Provide the (X, Y) coordinate of the cell's center where the given text is located.  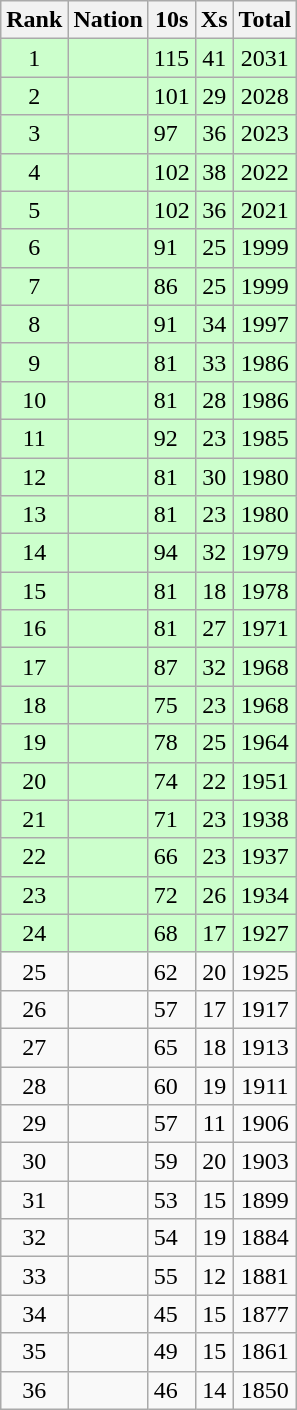
3 (34, 134)
1 (34, 58)
49 (172, 1352)
Nation (108, 20)
1861 (265, 1352)
101 (172, 96)
38 (214, 172)
2021 (265, 210)
78 (172, 743)
1917 (265, 1009)
1850 (265, 1390)
2 (34, 96)
62 (172, 971)
10s (172, 20)
13 (34, 515)
31 (34, 1200)
46 (172, 1390)
5 (34, 210)
7 (34, 286)
2023 (265, 134)
2031 (265, 58)
21 (34, 819)
1913 (265, 1047)
1906 (265, 1124)
2028 (265, 96)
75 (172, 705)
1899 (265, 1200)
9 (34, 362)
74 (172, 781)
1937 (265, 857)
72 (172, 895)
1985 (265, 438)
8 (34, 324)
1927 (265, 933)
86 (172, 286)
1938 (265, 819)
1934 (265, 895)
1978 (265, 591)
54 (172, 1238)
1971 (265, 629)
65 (172, 1047)
1964 (265, 743)
4 (34, 172)
92 (172, 438)
41 (214, 58)
53 (172, 1200)
16 (34, 629)
87 (172, 667)
Total (265, 20)
1979 (265, 553)
59 (172, 1162)
Xs (214, 20)
55 (172, 1276)
1911 (265, 1085)
35 (34, 1352)
97 (172, 134)
1997 (265, 324)
94 (172, 553)
60 (172, 1085)
1881 (265, 1276)
10 (34, 400)
1877 (265, 1314)
45 (172, 1314)
2022 (265, 172)
66 (172, 857)
68 (172, 933)
115 (172, 58)
1903 (265, 1162)
24 (34, 933)
1925 (265, 971)
Rank (34, 20)
1951 (265, 781)
71 (172, 819)
6 (34, 248)
1884 (265, 1238)
